For the text-containing cell, return its midpoint in (x, y) coordinate format. 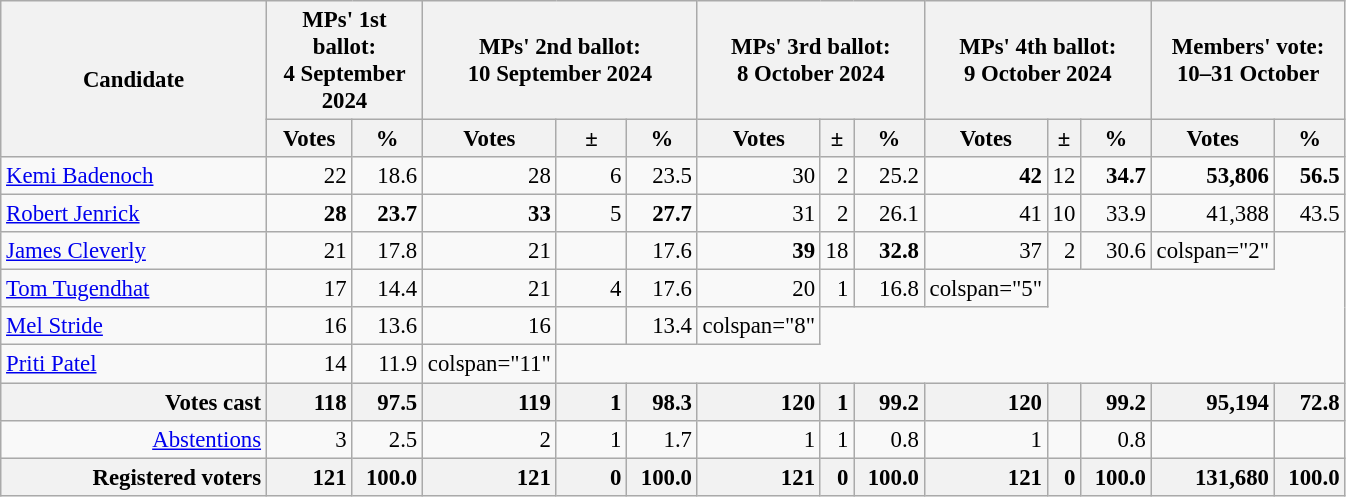
Kemi Badenoch (134, 176)
17 (309, 289)
95,194 (1212, 402)
2.5 (388, 439)
MPs' 4th ballot:9 October 2024 (1038, 60)
12 (1064, 176)
13.4 (662, 327)
13.6 (388, 327)
Robert Jenrick (134, 214)
43.5 (1310, 214)
MPs' 1st ballot:4 September 2024 (344, 60)
Registered voters (134, 477)
30 (758, 176)
Candidate (134, 79)
32.8 (890, 251)
23.7 (388, 214)
39 (758, 251)
20 (758, 289)
42 (986, 176)
22 (309, 176)
31 (758, 214)
16.8 (890, 289)
41,388 (1212, 214)
1.7 (662, 439)
118 (309, 402)
10 (1064, 214)
Members' vote:10–31 October (1248, 60)
James Cleverly (134, 251)
33.9 (1116, 214)
Tom Tugendhat (134, 289)
MPs' 2nd ballot:10 September 2024 (560, 60)
colspan="2" (1212, 251)
Mel Stride (134, 327)
97.5 (388, 402)
colspan="5" (986, 289)
23.5 (662, 176)
34.7 (1116, 176)
56.5 (1310, 176)
26.1 (890, 214)
25.2 (890, 176)
Abstentions (134, 439)
5 (592, 214)
colspan="8" (758, 327)
119 (490, 402)
3 (309, 439)
41 (986, 214)
4 (592, 289)
131,680 (1212, 477)
colspan="11" (490, 364)
18.6 (388, 176)
98.3 (662, 402)
18 (836, 251)
6 (592, 176)
17.8 (388, 251)
30.6 (1116, 251)
37 (986, 251)
72.8 (1310, 402)
11.9 (388, 364)
33 (490, 214)
Priti Patel (134, 364)
14.4 (388, 289)
53,806 (1212, 176)
14 (309, 364)
MPs' 3rd ballot:8 October 2024 (810, 60)
Votes cast (134, 402)
27.7 (662, 214)
